Pinpoint the cell where the given text exists, returning its (x, y) midpoint coordinate. 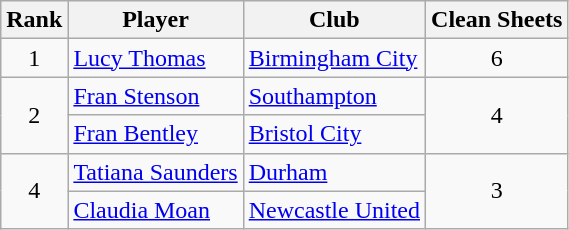
Fran Bentley (156, 134)
Durham (334, 172)
Bristol City (334, 134)
Fran Stenson (156, 96)
Lucy Thomas (156, 58)
1 (34, 58)
Player (156, 20)
2 (34, 115)
Tatiana Saunders (156, 172)
Rank (34, 20)
6 (497, 58)
3 (497, 191)
Birmingham City (334, 58)
Club (334, 20)
Newcastle United (334, 210)
Southampton (334, 96)
Clean Sheets (497, 20)
Claudia Moan (156, 210)
